Find where the given text appears and provide that cell's center as [X, Y] coordinate. 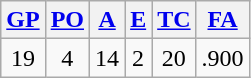
2 [138, 58]
19 [23, 58]
GP [23, 20]
A [108, 20]
.900 [222, 58]
TC [174, 20]
PO [67, 20]
FA [222, 20]
E [138, 20]
14 [108, 58]
4 [67, 58]
20 [174, 58]
